Detect which cell encompasses the target text, then output its [X, Y] center coordinate. 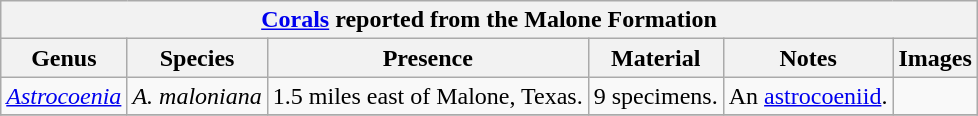
Notes [808, 58]
Presence [428, 58]
Species [197, 58]
Genus [64, 58]
9 specimens. [656, 96]
1.5 miles east of Malone, Texas. [428, 96]
An astrocoeniid. [808, 96]
Corals reported from the Malone Formation [490, 20]
Astrocoenia [64, 96]
A. maloniana [197, 96]
Material [656, 58]
Images [935, 58]
